Detect which cell encompasses the target text, then output its [X, Y] center coordinate. 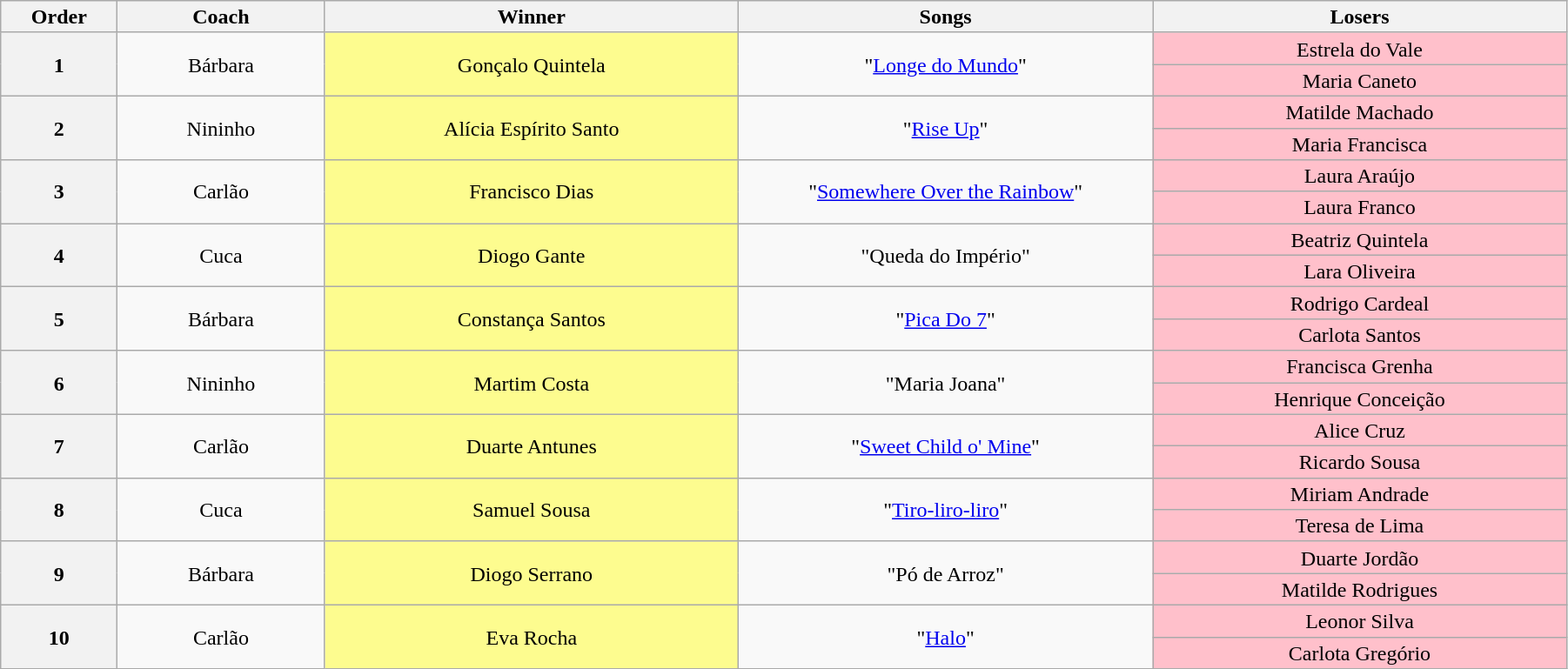
Diogo Gante [532, 256]
Teresa de Lima [1360, 525]
Songs [946, 17]
"Queda do Império" [946, 256]
"Pica Do 7" [946, 318]
Maria Francisca [1360, 144]
"Maria Joana" [946, 383]
Francisca Grenha [1360, 367]
"Somewhere Over the Rainbow" [946, 191]
Duarte Jordão [1360, 557]
"Rise Up" [946, 127]
Henrique Conceição [1360, 398]
Coach [221, 17]
Alícia Espírito Santo [532, 127]
4 [59, 256]
Carlota Santos [1360, 334]
Martim Costa [532, 383]
8 [59, 510]
Laura Franco [1360, 207]
Francisco Dias [532, 191]
Gonçalo Quintela [532, 64]
Lara Oliveira [1360, 271]
Laura Araújo [1360, 176]
Eva Rocha [532, 637]
Miriam Andrade [1360, 494]
Losers [1360, 17]
9 [59, 572]
7 [59, 445]
"Sweet Child o' Mine" [946, 445]
Duarte Antunes [532, 445]
Maria Caneto [1360, 80]
"Tiro-liro-liro" [946, 510]
Leonor Silva [1360, 621]
Alice Cruz [1360, 430]
"Halo" [946, 637]
Matilde Rodrigues [1360, 590]
"Longe do Mundo" [946, 64]
Carlota Gregório [1360, 652]
10 [59, 637]
Diogo Serrano [532, 572]
Order [59, 17]
3 [59, 191]
"Pó de Arroz" [946, 572]
2 [59, 127]
6 [59, 383]
Matilde Machado [1360, 111]
Constança Santos [532, 318]
Beatriz Quintela [1360, 240]
Estrela do Vale [1360, 49]
Winner [532, 17]
5 [59, 318]
Ricardo Sousa [1360, 463]
1 [59, 64]
Rodrigo Cardeal [1360, 303]
Samuel Sousa [532, 510]
